For the text-containing cell, return its midpoint in [x, y] coordinate format. 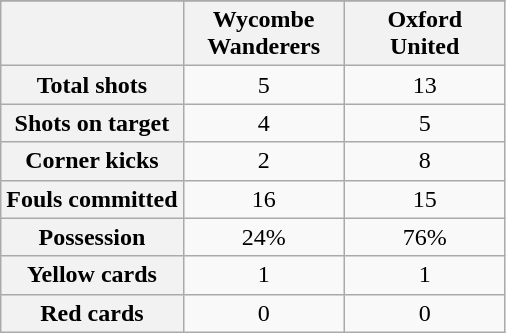
15 [424, 199]
Total shots [92, 85]
Fouls committed [92, 199]
8 [424, 161]
16 [264, 199]
Wycombe Wanderers [264, 34]
Yellow cards [92, 275]
76% [424, 237]
24% [264, 237]
4 [264, 123]
Oxford United [424, 34]
2 [264, 161]
Corner kicks [92, 161]
Shots on target [92, 123]
Possession [92, 237]
Red cards [92, 313]
13 [424, 85]
